Determine the [x, y] coordinate at the center of the cell enclosing the given text.  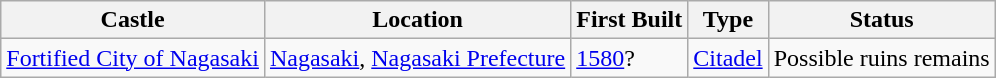
Castle [133, 20]
Nagasaki, Nagasaki Prefecture [417, 58]
Fortified City of Nagasaki [133, 58]
1580? [630, 58]
Citadel [728, 58]
First Built [630, 20]
Location [417, 20]
Type [728, 20]
Status [882, 20]
Possible ruins remains [882, 58]
